Pinpoint the cell where the given text exists, returning its (x, y) midpoint coordinate. 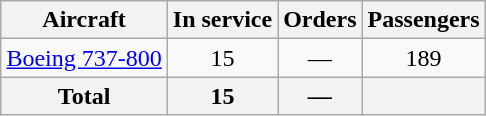
Aircraft (84, 20)
Boeing 737-800 (84, 58)
189 (424, 58)
Orders (320, 20)
In service (222, 20)
Passengers (424, 20)
Total (84, 96)
